Output the (X, Y) coordinate of the center of the cell containing the given text.  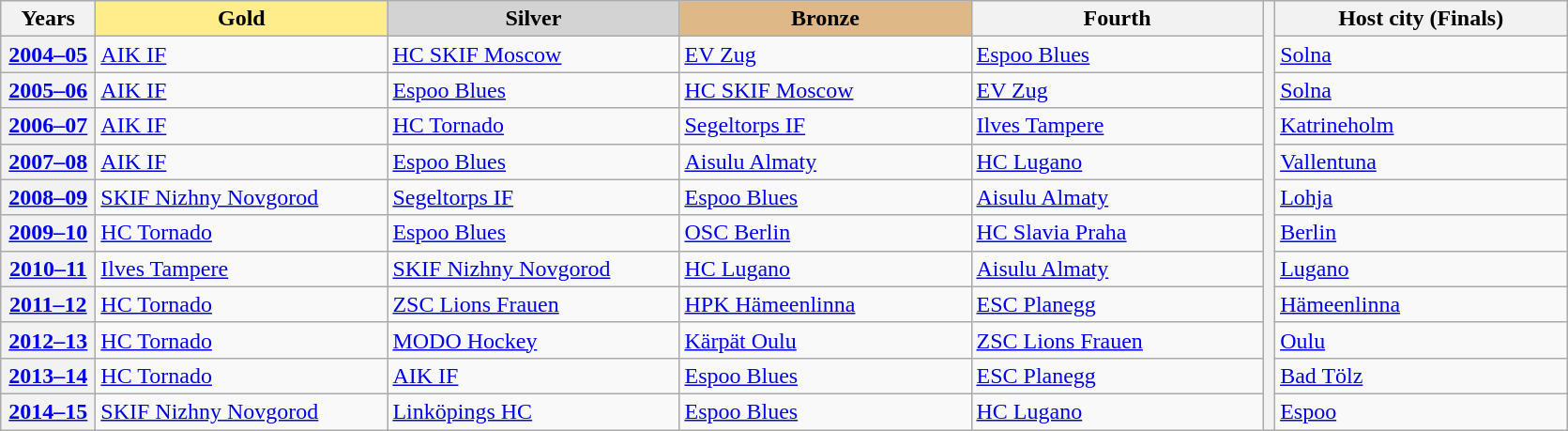
Espoo (1421, 411)
Oulu (1421, 340)
Bad Tölz (1421, 376)
2011–12 (49, 304)
Gold (242, 19)
2009–10 (49, 233)
2005–06 (49, 90)
Silver (533, 19)
2010–11 (49, 269)
Fourth (1117, 19)
HPK Hämeenlinna (826, 304)
2013–14 (49, 376)
Lugano (1421, 269)
Berlin (1421, 233)
Linköpings HC (533, 411)
Bronze (826, 19)
Vallentuna (1421, 162)
2014–15 (49, 411)
2007–08 (49, 162)
2006–07 (49, 126)
Lohja (1421, 197)
Years (49, 19)
Kärpät Oulu (826, 340)
2004–05 (49, 54)
Katrineholm (1421, 126)
OSC Berlin (826, 233)
MODO Hockey (533, 340)
2012–13 (49, 340)
2008–09 (49, 197)
Host city (Finals) (1421, 19)
HC Slavia Praha (1117, 233)
Hämeenlinna (1421, 304)
